Pinpoint the cell where the given text exists, returning its [X, Y] midpoint coordinate. 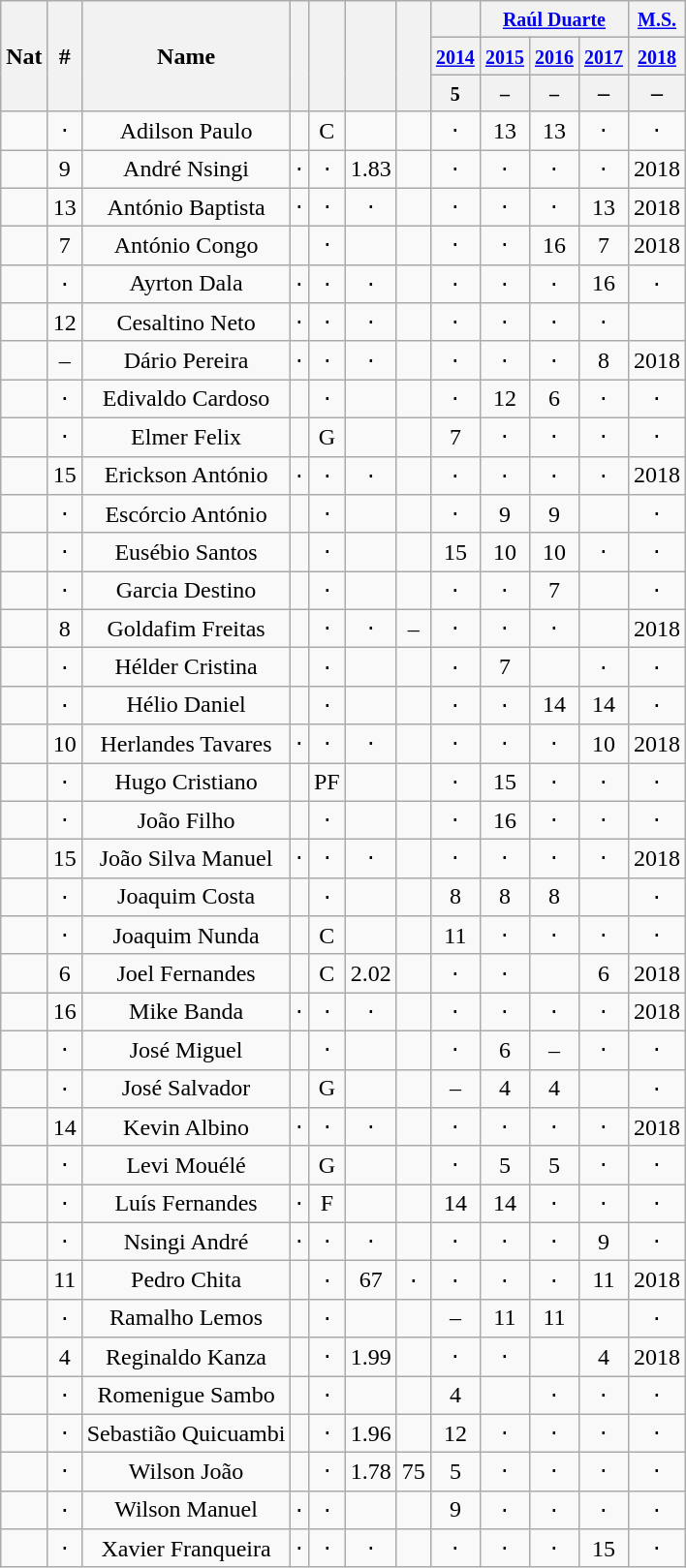
Hélio Daniel [186, 705]
Garcia Destino [186, 591]
Erickson António [186, 476]
Reginaldo Kanza [186, 1357]
Joel Fernandes [186, 973]
Levi Mouélé [186, 1165]
Eusébio Santos [186, 552]
67 [370, 1280]
Dário Pereira [186, 360]
F [327, 1204]
Hélder Cristina [186, 667]
André Nsingi [186, 169]
2016 [554, 56]
António Congo [186, 246]
2015 [504, 56]
Nsingi André [186, 1242]
Hugo Cristiano [186, 783]
Edivaldo Cardoso [186, 399]
Ramalho Lemos [186, 1318]
1.96 [370, 1433]
1.83 [370, 169]
2014 [455, 56]
Joaquim Nunda [186, 936]
Elmer Felix [186, 437]
Xavier Franqueira [186, 1549]
PF [327, 783]
Sebastião Quicuambi [186, 1433]
Escórcio António [186, 514]
Herlandes Tavares [186, 744]
1.99 [370, 1357]
Nat [24, 56]
José Miguel [186, 1050]
João Filho [186, 820]
Mike Banda [186, 1012]
Cesaltino Neto [186, 323]
Ayrton Dala [186, 284]
75 [413, 1472]
Pedro Chita [186, 1280]
Name [186, 56]
António Baptista [186, 207]
2017 [603, 56]
Romenigue Sambo [186, 1395]
Wilson Manuel [186, 1510]
1.78 [370, 1472]
Kevin Albino [186, 1127]
Luís Fernandes [186, 1204]
João Silva Manuel [186, 859]
Adilson Paulo [186, 131]
M.S. [657, 19]
Goldafim Freitas [186, 629]
Raúl Duarte [554, 19]
Joaquim Costa [186, 897]
# [64, 56]
Wilson João [186, 1472]
2.02 [370, 973]
José Salvador [186, 1089]
